Determine the (x, y) coordinate at the center of the cell enclosing the given text.  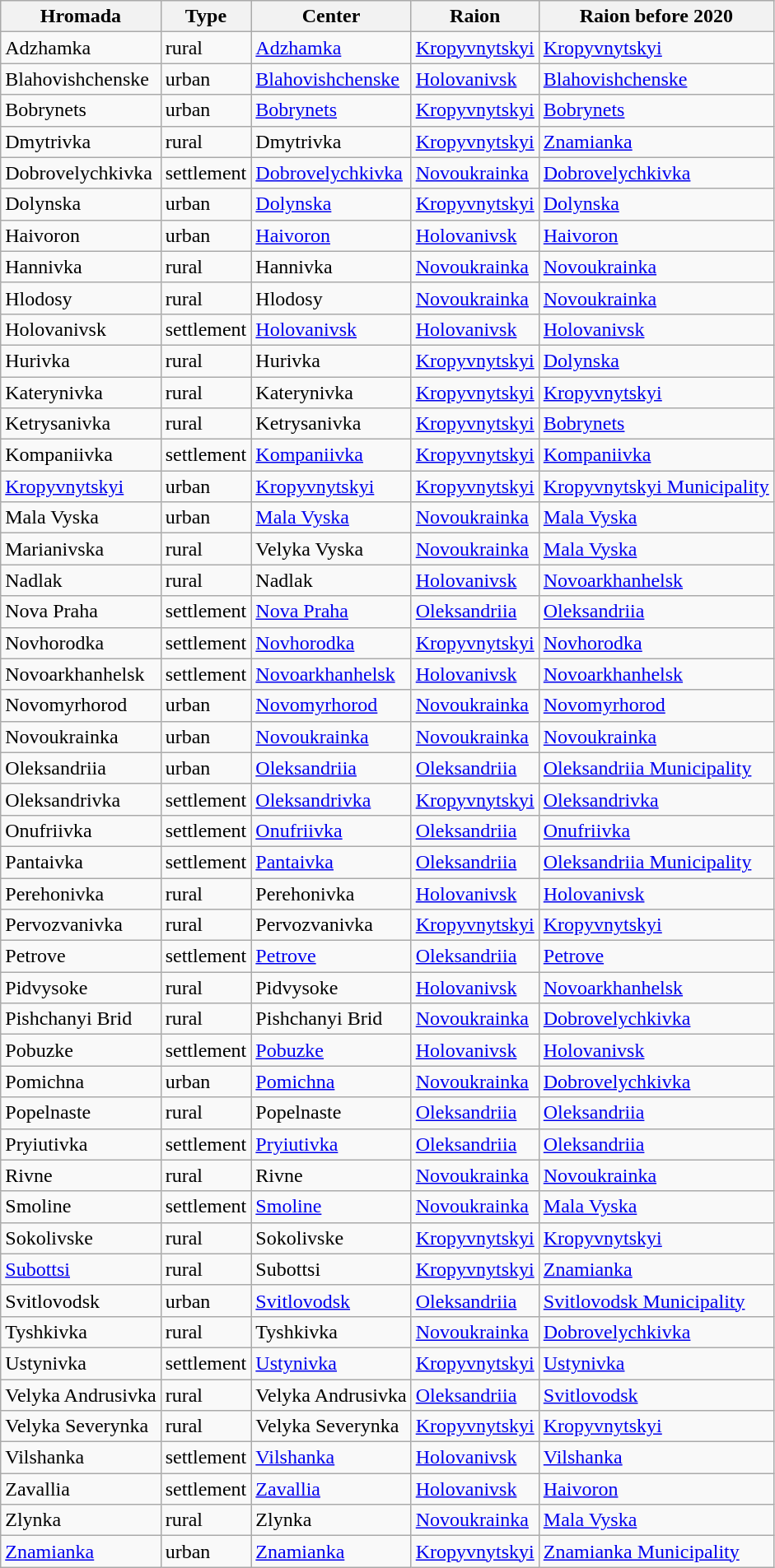
Marianivska (81, 549)
Type (206, 16)
Svitlovodsk Municipality (656, 1300)
Center (331, 16)
Kropyvnytskyi Municipality (656, 486)
Velyka Vyska (331, 549)
Raion (474, 16)
Raion before 2020 (656, 16)
Znamianka Municipality (656, 1552)
Hromada (81, 16)
